Scan for the cell matching the given text and deliver its (X, Y) coordinate at center. 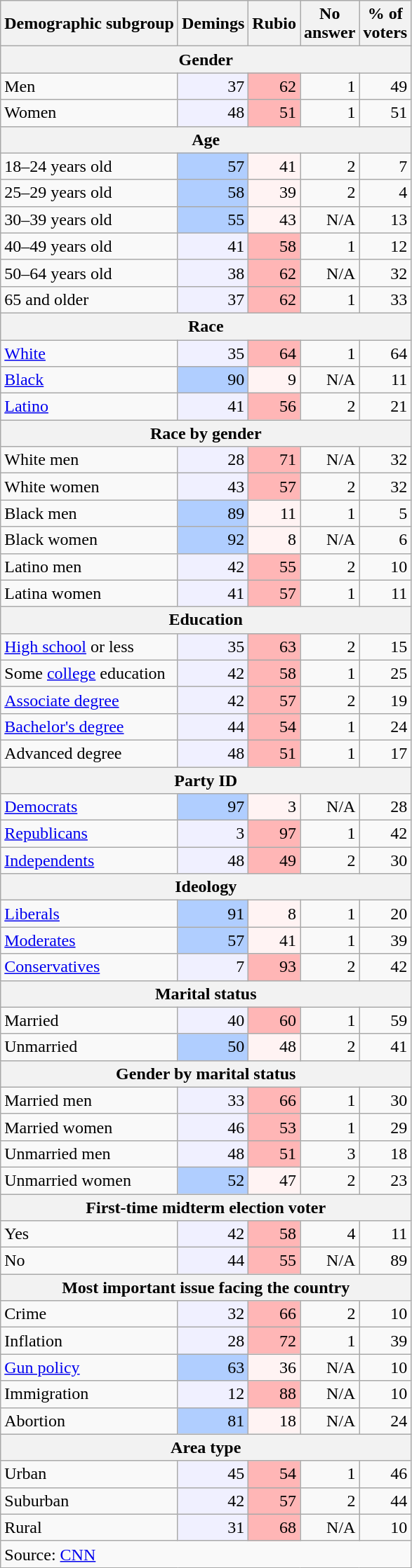
Liberals (90, 914)
29 (385, 1127)
High school or less (90, 647)
Source: CNN (206, 1554)
Black men (90, 513)
Demings (213, 24)
15 (385, 647)
19 (385, 700)
30–39 years old (90, 219)
71 (274, 460)
92 (213, 540)
Moderates (90, 940)
60 (274, 1020)
Urban (90, 1474)
72 (274, 1341)
Unmarried men (90, 1154)
93 (274, 967)
Ideology (206, 887)
13 (385, 219)
Latino (90, 407)
Independents (90, 860)
Marital status (206, 994)
68 (274, 1527)
81 (213, 1421)
Black (90, 380)
36 (274, 1367)
First-time midterm election voter (206, 1207)
65 and older (90, 299)
Race (206, 326)
Abortion (90, 1421)
47 (274, 1180)
17 (385, 753)
59 (385, 1020)
5 (385, 513)
23 (385, 1180)
Crime (90, 1314)
Demographic subgroup (90, 24)
No (90, 1261)
Education (206, 620)
Suburban (90, 1501)
Conservatives (90, 967)
Advanced degree (90, 753)
38 (213, 273)
90 (213, 380)
Unmarried women (90, 1180)
Gun policy (90, 1367)
6 (385, 540)
40 (213, 1020)
52 (213, 1180)
40–49 years old (90, 246)
25 (385, 673)
Some college education (90, 673)
Republicans (90, 834)
% ofvoters (385, 24)
Immigration (90, 1394)
50–64 years old (90, 273)
18–24 years old (90, 166)
Married women (90, 1127)
21 (385, 407)
56 (274, 407)
Latino men (90, 567)
Area type (206, 1447)
Inflation (90, 1341)
Bachelor's degree (90, 726)
91 (213, 914)
Age (206, 140)
Women (90, 113)
Men (90, 86)
88 (274, 1394)
Gender by marital status (206, 1074)
Married (90, 1020)
Democrats (90, 807)
50 (213, 1047)
Party ID (206, 780)
53 (274, 1127)
Rural (90, 1527)
20 (385, 914)
31 (213, 1527)
Noanswer (330, 24)
White men (90, 460)
White (90, 353)
25–29 years old (90, 193)
Associate degree (90, 700)
Most important issue facing the country (206, 1287)
Yes (90, 1234)
Latina women (90, 593)
White women (90, 487)
Rubio (274, 24)
9 (274, 380)
Married men (90, 1100)
45 (213, 1474)
Black women (90, 540)
Unmarried (90, 1047)
Gender (206, 60)
Race by gender (206, 433)
